Output the (x, y) coordinate of the center of the cell containing the given text.  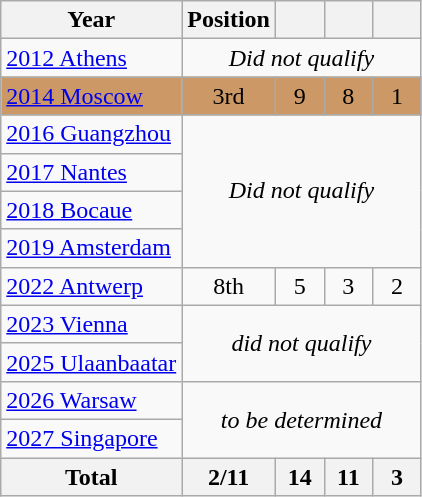
Total (92, 477)
2012 Athens (92, 58)
2023 Vienna (92, 324)
9 (300, 96)
5 (300, 286)
2025 Ulaanbaatar (92, 362)
2022 Antwerp (92, 286)
2016 Guangzhou (92, 134)
14 (300, 477)
Year (92, 20)
2018 Bocaue (92, 210)
2017 Nantes (92, 172)
8 (348, 96)
11 (348, 477)
Position (229, 20)
2014 Moscow (92, 96)
2026 Warsaw (92, 400)
2027 Singapore (92, 438)
1 (398, 96)
to be determined (302, 419)
did not qualify (302, 343)
8th (229, 286)
3rd (229, 96)
2 (398, 286)
2019 Amsterdam (92, 248)
2/11 (229, 477)
